Determine the (x, y) coordinate at the center of the cell enclosing the given text.  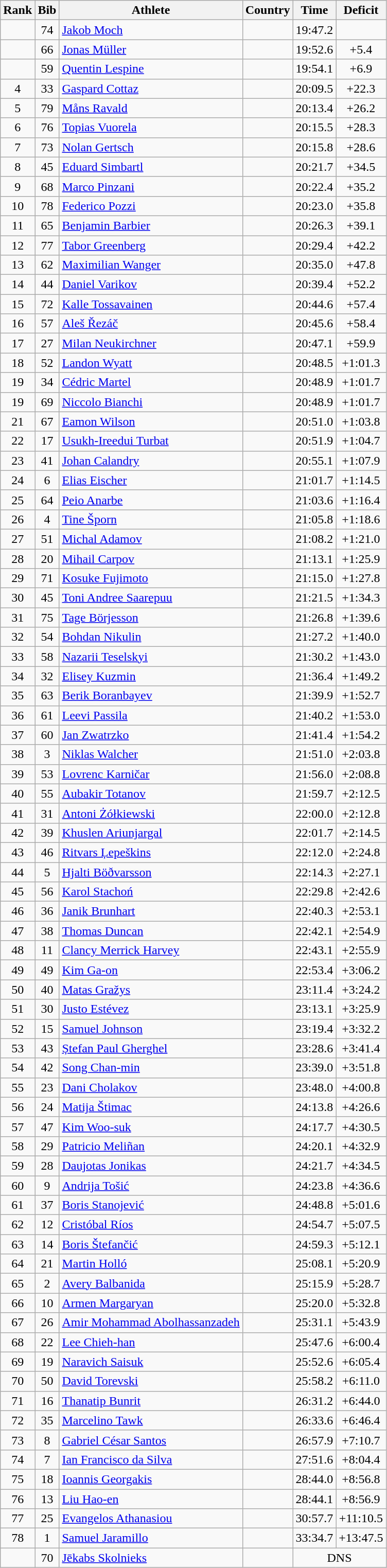
+6:44.0 (361, 1401)
3 (47, 754)
Michal Adamov (151, 539)
21:01.7 (314, 480)
+39.1 (361, 225)
20:51.9 (314, 441)
+2:12.5 (361, 794)
21:40.2 (314, 715)
Marcelino Tawk (151, 1420)
21:56.0 (314, 774)
+4:30.5 (361, 1126)
Niccolo Bianchi (151, 402)
Ștefan Paul Gherghel (151, 1048)
Antoni Żółkiewski (151, 813)
Berik Boranbayev (151, 696)
+2:27.1 (361, 872)
+57.4 (361, 304)
+7:10.7 (361, 1440)
24:54.7 (314, 1225)
Time (314, 10)
+2:12.8 (361, 813)
24:21.7 (314, 1166)
+1:34.3 (361, 598)
Usukh-Ireedui Turbat (151, 441)
Justo Estévez (151, 1009)
20:44.6 (314, 304)
25:47.6 (314, 1342)
Daniel Varikov (151, 285)
Quentin Lespine (151, 69)
Gabriel César Santos (151, 1440)
19:54.1 (314, 69)
20:45.6 (314, 324)
21:26.8 (314, 618)
Lovrenc Karničar (151, 774)
21:36.4 (314, 676)
Lee Chieh-han (151, 1342)
+5.4 (361, 49)
Rank (17, 10)
+2:42.6 (361, 892)
+1:39.6 (361, 618)
Cristóbal Ríos (151, 1225)
22:53.4 (314, 970)
30:57.7 (314, 1519)
Thanatip Bunrit (151, 1401)
21:21.5 (314, 598)
Nolan Gertsch (151, 147)
21:08.2 (314, 539)
Nazarii Teselskyi (151, 657)
20 (47, 558)
24:17.7 (314, 1126)
Federico Pozzi (151, 206)
25:20.0 (314, 1303)
Ian Francisco da Silva (151, 1459)
22:40.3 (314, 911)
26:57.9 (314, 1440)
20:09.5 (314, 89)
Marco Pinzani (151, 186)
21:13.1 (314, 558)
+5:28.7 (361, 1283)
+4:34.5 (361, 1166)
22:14.3 (314, 872)
Niklas Walcher (151, 754)
+47.8 (361, 265)
21:51.0 (314, 754)
+1:53.0 (361, 715)
DNS (340, 1558)
+1:25.9 (361, 558)
Kim Ga-on (151, 970)
Samuel Johnson (151, 1029)
Peio Anarbe (151, 500)
25:58.2 (314, 1381)
21:59.7 (314, 794)
+1:14.5 (361, 480)
25:08.1 (314, 1264)
+3:41.4 (361, 1048)
+1:43.0 (361, 657)
+4:36.6 (361, 1185)
+4:26.6 (361, 1107)
20:15.8 (314, 147)
+42.2 (361, 245)
+22.3 (361, 89)
+13:47.5 (361, 1538)
+5:43.9 (361, 1323)
Dani Cholakov (151, 1087)
Martin Holló (151, 1264)
+3:24.2 (361, 990)
24:48.8 (314, 1205)
+4:32.9 (361, 1146)
Ioannis Georgakis (151, 1479)
+11:10.5 (361, 1519)
+5:12.1 (361, 1244)
Aleš Řezáč (151, 324)
21:03.6 (314, 500)
+3:06.2 (361, 970)
+58.4 (361, 324)
+8:56.8 (361, 1479)
+1:04.7 (361, 441)
Toni Andree Saarepuu (151, 598)
Tabor Greenberg (151, 245)
+5:32.8 (361, 1303)
22:01.7 (314, 833)
Matas Gražys (151, 990)
+3:51.8 (361, 1068)
Bib (47, 10)
Leevi Passila (151, 715)
+2:54.9 (361, 931)
Patricio Meliñan (151, 1146)
19:52.6 (314, 49)
+6.9 (361, 69)
21:27.2 (314, 637)
Aubakir Totanov (151, 794)
Jonas Müller (151, 49)
22:00.0 (314, 813)
Bohdan Nikulin (151, 637)
23:39.0 (314, 1068)
+1:27.8 (361, 578)
22:42.1 (314, 931)
23:28.6 (314, 1048)
+2:08.8 (361, 774)
20:22.4 (314, 186)
Ritvars Ļepeškins (151, 852)
20:51.0 (314, 421)
20:23.0 (314, 206)
+3:25.9 (361, 1009)
Milan Neukirchner (151, 343)
+8:04.4 (361, 1459)
1 (47, 1538)
+28.3 (361, 128)
24:23.8 (314, 1185)
+59.9 (361, 343)
Country (268, 10)
22:43.1 (314, 950)
+52.2 (361, 285)
+6:05.4 (361, 1362)
Boris Štefančić (151, 1244)
25:52.6 (314, 1362)
25:31.1 (314, 1323)
+4:00.8 (361, 1087)
23:48.0 (314, 1087)
20:39.4 (314, 285)
+6:00.4 (361, 1342)
Elisey Kuzmin (151, 676)
+8:56.9 (361, 1499)
21:41.4 (314, 735)
24:20.1 (314, 1146)
+1:03.8 (361, 421)
20:47.1 (314, 343)
22:12.0 (314, 852)
Daujotas Jonikas (151, 1166)
Johan Calandry (151, 461)
Maximilian Wanger (151, 265)
Jan Zwatrzko (151, 735)
20:29.4 (314, 245)
Kosuke Fujimoto (151, 578)
21:39.9 (314, 696)
Eduard Simbartl (151, 167)
20:55.1 (314, 461)
+2:55.9 (361, 950)
Elias Eischer (151, 480)
Evangelos Athanasiou (151, 1519)
20:13.4 (314, 108)
Song Chan-min (151, 1068)
20:48.5 (314, 363)
+1:40.0 (361, 637)
27:51.6 (314, 1459)
33:34.7 (314, 1538)
+1:49.2 (361, 676)
Andrija Tošić (151, 1185)
David Torevski (151, 1381)
Landon Wyatt (151, 363)
Mihail Carpov (151, 558)
+5:20.9 (361, 1264)
26:33.6 (314, 1420)
+1:01.3 (361, 363)
Kalle Tossavainen (151, 304)
2 (47, 1283)
Tage Börjesson (151, 618)
Gaspard Cottaz (151, 89)
22:29.8 (314, 892)
79 (47, 108)
Jakob Moch (151, 30)
+34.5 (361, 167)
+6:11.0 (361, 1381)
+28.6 (361, 147)
+2:03.8 (361, 754)
23:19.4 (314, 1029)
Athlete (151, 10)
Janik Brunhart (151, 911)
Armen Margaryan (151, 1303)
Matija Štimac (151, 1107)
Amir Mohammad Abolhassanzadeh (151, 1323)
Avery Balbanida (151, 1283)
+35.8 (361, 206)
Hjalti Böðvarsson (151, 872)
Eamon Wilson (151, 421)
Liu Hao-en (151, 1499)
+2:24.8 (361, 852)
23:13.1 (314, 1009)
Cédric Martel (151, 382)
+1:21.0 (361, 539)
21:30.2 (314, 657)
Samuel Jaramillo (151, 1538)
19:47.2 (314, 30)
Måns Ravald (151, 108)
+1:07.9 (361, 461)
+2:14.5 (361, 833)
+1:18.6 (361, 519)
+1:16.4 (361, 500)
+5:01.6 (361, 1205)
+6:46.4 (361, 1420)
20:26.3 (314, 225)
24:59.3 (314, 1244)
Naravich Saisuk (151, 1362)
Tine Šporn (151, 519)
+1:54.2 (361, 735)
Clancy Merrick Harvey (151, 950)
Karol Stachoń (151, 892)
Boris Stanojević (151, 1205)
21:05.8 (314, 519)
Topias Vuorela (151, 128)
20:35.0 (314, 265)
+26.2 (361, 108)
+35.2 (361, 186)
26:31.2 (314, 1401)
48 (17, 950)
28:44.1 (314, 1499)
+3:32.2 (361, 1029)
24:13.8 (314, 1107)
Thomas Duncan (151, 931)
20:15.5 (314, 128)
21:15.0 (314, 578)
Jēkabs Skolnieks (151, 1558)
Khuslen Ariunjargal (151, 833)
Deficit (361, 10)
Kim Woo-suk (151, 1126)
25:15.9 (314, 1283)
+2:53.1 (361, 911)
20:21.7 (314, 167)
28:44.0 (314, 1479)
Benjamin Barbier (151, 225)
+1:52.7 (361, 696)
+5:07.5 (361, 1225)
23:11.4 (314, 990)
